Scan for the cell matching the given text and deliver its [X, Y] coordinate at center. 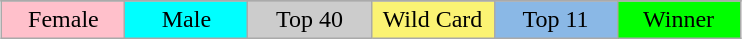
Male [186, 20]
Top 11 [556, 20]
Female [64, 20]
Top 40 [310, 20]
Winner [678, 20]
Wild Card [432, 20]
